Find where the given text appears and provide that cell's center as (x, y) coordinate. 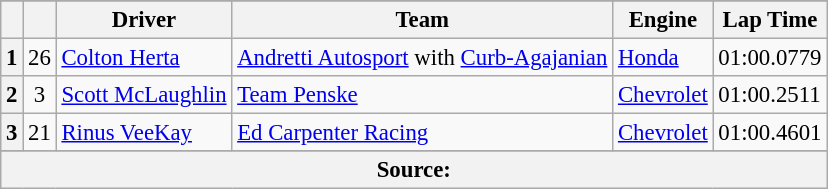
26 (40, 58)
Rinus VeeKay (144, 133)
Scott McLaughlin (144, 95)
Team (422, 20)
Honda (663, 58)
Engine (663, 20)
2 (12, 95)
01:00.0779 (770, 58)
1 (12, 58)
Driver (144, 20)
Colton Herta (144, 58)
Source: (414, 170)
Lap Time (770, 20)
Andretti Autosport with Curb-Agajanian (422, 58)
Ed Carpenter Racing (422, 133)
01:00.4601 (770, 133)
21 (40, 133)
Team Penske (422, 95)
01:00.2511 (770, 95)
